Determine the [X, Y] coordinate at the center of the cell enclosing the given text.  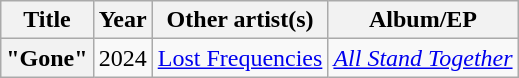
Title [47, 20]
All Stand Together [423, 58]
"Gone" [47, 58]
Lost Frequencies [240, 58]
Album/EP [423, 20]
Year [122, 20]
Other artist(s) [240, 20]
2024 [122, 58]
